From the cell containing the given text, extract its center point as (x, y) coordinate. 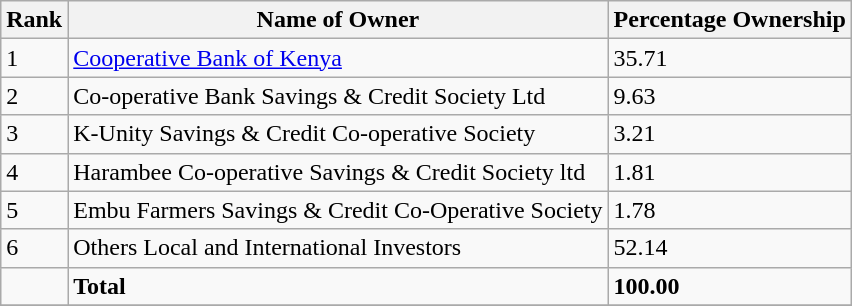
Percentage Ownership (730, 20)
Name of Owner (338, 20)
Others Local and International Investors (338, 248)
K-Unity Savings & Credit Co-operative Society (338, 134)
2 (34, 96)
100.00 (730, 286)
Rank (34, 20)
1.78 (730, 210)
Cooperative Bank of Kenya (338, 58)
9.63 (730, 96)
3.21 (730, 134)
1.81 (730, 172)
1 (34, 58)
6 (34, 248)
5 (34, 210)
4 (34, 172)
Total (338, 286)
3 (34, 134)
Harambee Co-operative Savings & Credit Society ltd (338, 172)
52.14 (730, 248)
Embu Farmers Savings & Credit Co-Operative Society (338, 210)
Co-operative Bank Savings & Credit Society Ltd (338, 96)
35.71 (730, 58)
